Find where the given text appears and provide that cell's center as [X, Y] coordinate. 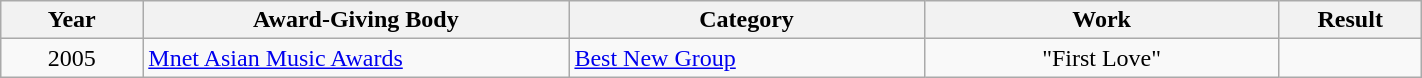
2005 [72, 58]
Year [72, 20]
Best New Group [746, 58]
Mnet Asian Music Awards [356, 58]
"First Love" [1102, 58]
Award-Giving Body [356, 20]
Result [1350, 20]
Work [1102, 20]
Category [746, 20]
